Extract the [X, Y] coordinate from the center of the cell holding the provided text.  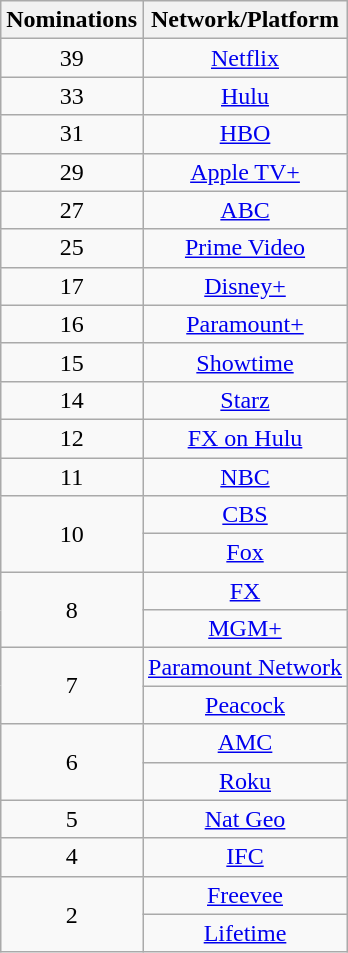
Starz [244, 400]
NBC [244, 477]
Fox [244, 553]
Netflix [244, 58]
6 [72, 762]
Prime Video [244, 248]
Peacock [244, 705]
12 [72, 438]
17 [72, 286]
AMC [244, 743]
25 [72, 248]
8 [72, 610]
14 [72, 400]
Nat Geo [244, 819]
Paramount+ [244, 324]
Disney+ [244, 286]
4 [72, 857]
5 [72, 819]
CBS [244, 515]
31 [72, 134]
Roku [244, 781]
Showtime [244, 362]
Lifetime [244, 933]
2 [72, 914]
Hulu [244, 96]
15 [72, 362]
FX on Hulu [244, 438]
Network/Platform [244, 20]
IFC [244, 857]
29 [72, 172]
33 [72, 96]
10 [72, 534]
Nominations [72, 20]
FX [244, 591]
7 [72, 686]
HBO [244, 134]
MGM+ [244, 629]
16 [72, 324]
Freevee [244, 895]
ABC [244, 210]
Paramount Network [244, 667]
27 [72, 210]
11 [72, 477]
39 [72, 58]
Apple TV+ [244, 172]
